Identify which cell holds the provided text, then report its [x, y] central coordinate. 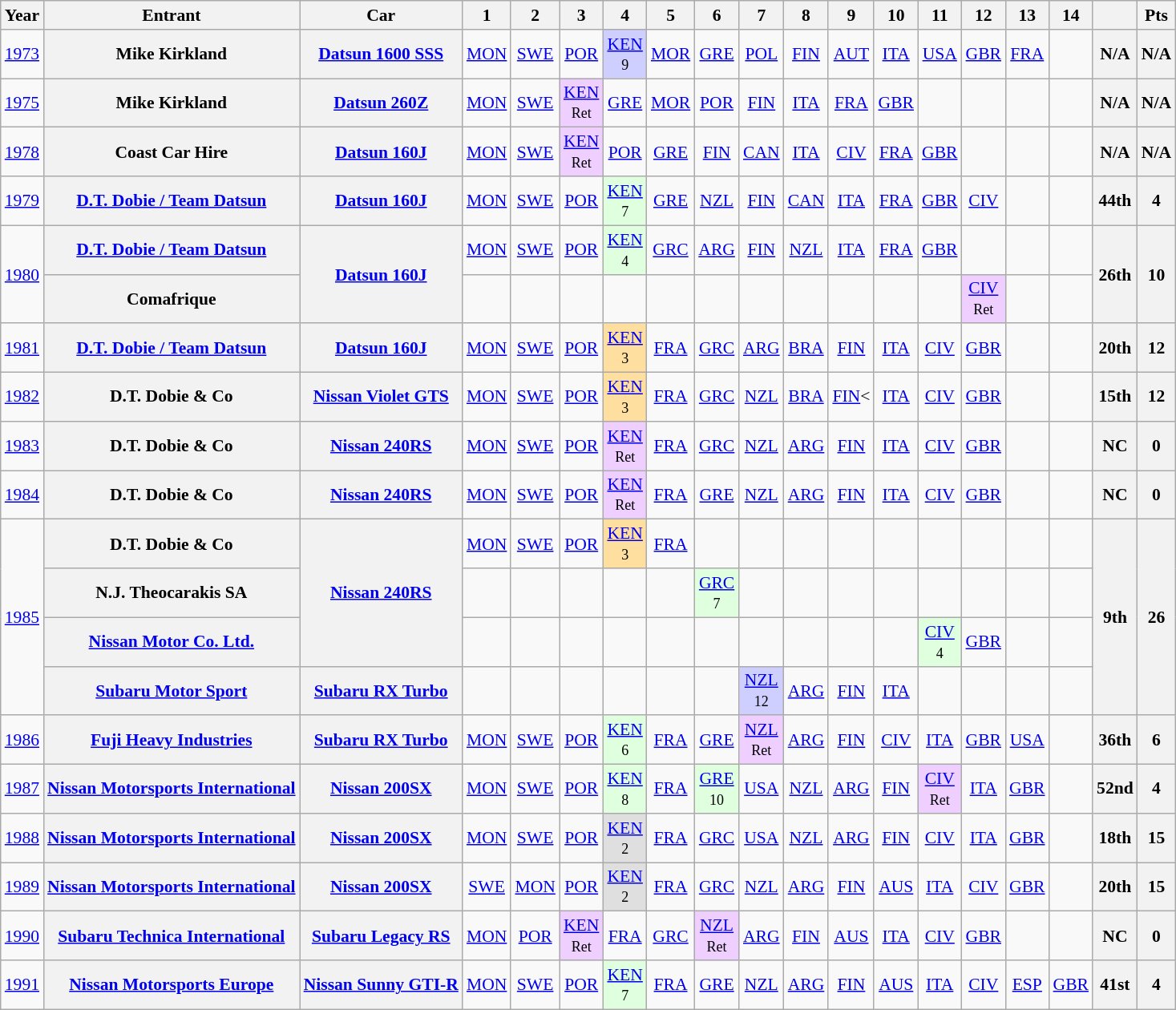
ESP [1028, 984]
POL [762, 55]
Nissan Motorsports Europe [172, 984]
15th [1115, 398]
NZL12 [762, 691]
Nissan Motor Co. Ltd. [172, 641]
Fuji Heavy Industries [172, 741]
9th [1115, 617]
1979 [22, 200]
1991 [22, 984]
Datsun 1600 SSS [382, 55]
1985 [22, 617]
1978 [22, 152]
KEN8 [624, 789]
1983 [22, 446]
Subaru Legacy RS [382, 936]
3 [581, 15]
KEN4 [624, 250]
1984 [22, 495]
8 [806, 15]
1981 [22, 348]
Subaru Technica International [172, 936]
CIV4 [940, 641]
Nissan Violet GTS [382, 398]
1986 [22, 741]
1973 [22, 55]
1980 [22, 274]
Entrant [172, 15]
1982 [22, 398]
AUT [851, 55]
Year [22, 15]
GRE10 [717, 789]
KEN9 [624, 55]
Datsun 260Z [382, 103]
7 [762, 15]
26 [1156, 617]
11 [940, 15]
9 [851, 15]
N.J. Theocarakis SA [172, 593]
18th [1115, 838]
Coast Car Hire [172, 152]
14 [1071, 15]
36th [1115, 741]
Subaru Motor Sport [172, 691]
1989 [22, 887]
Comafrique [172, 298]
KEN6 [624, 741]
1987 [22, 789]
52nd [1115, 789]
1990 [22, 936]
1 [487, 15]
Car [382, 15]
GRC7 [717, 593]
13 [1028, 15]
FIN< [851, 398]
44th [1115, 200]
2 [535, 15]
26th [1115, 274]
41st [1115, 984]
Nissan Sunny GTI-R [382, 984]
5 [670, 15]
Pts [1156, 15]
1975 [22, 103]
1988 [22, 838]
